Find where the given text appears and provide that cell's center as [x, y] coordinate. 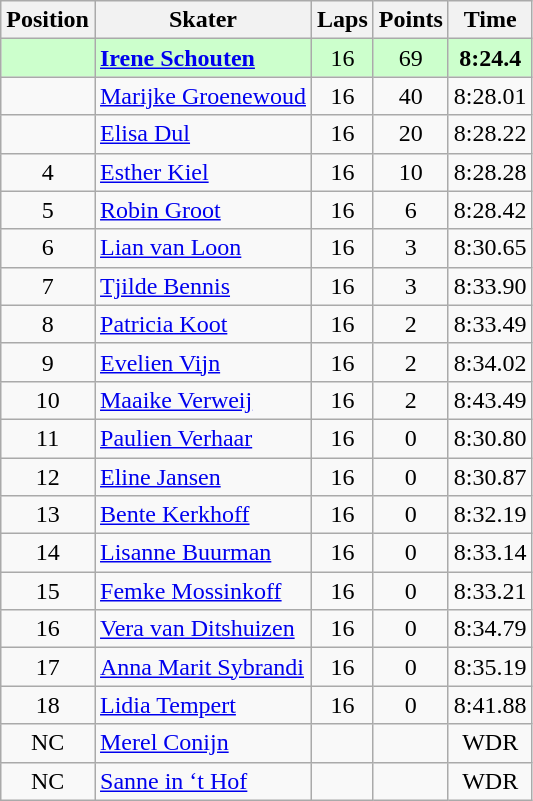
Robin Groot [202, 210]
Elisa Dul [202, 134]
Irene Schouten [202, 58]
Skater [202, 20]
Maaike Verweij [202, 400]
8:33.21 [490, 591]
8:28.42 [490, 210]
8:43.49 [490, 400]
Marijke Groenewoud [202, 96]
8:28.28 [490, 172]
Points [410, 20]
15 [48, 591]
Anna Marit Sybrandi [202, 667]
7 [48, 286]
Time [490, 20]
17 [48, 667]
11 [48, 438]
Merel Conijn [202, 743]
8:33.14 [490, 553]
8:34.79 [490, 629]
8:30.65 [490, 248]
40 [410, 96]
9 [48, 362]
Lian van Loon [202, 248]
20 [410, 134]
4 [48, 172]
8:24.4 [490, 58]
Paulien Verhaar [202, 438]
Eline Jansen [202, 477]
Laps [343, 20]
Tjilde Bennis [202, 286]
Femke Mossinkoff [202, 591]
69 [410, 58]
14 [48, 553]
12 [48, 477]
8:32.19 [490, 515]
Position [48, 20]
Patricia Koot [202, 324]
8 [48, 324]
18 [48, 705]
Lidia Tempert [202, 705]
8:35.19 [490, 667]
5 [48, 210]
8:30.80 [490, 438]
Sanne in ‘t Hof [202, 781]
8:33.90 [490, 286]
8:28.22 [490, 134]
8:41.88 [490, 705]
Vera van Ditshuizen [202, 629]
Bente Kerkhoff [202, 515]
13 [48, 515]
Lisanne Buurman [202, 553]
8:34.02 [490, 362]
8:33.49 [490, 324]
Evelien Vijn [202, 362]
Esther Kiel [202, 172]
8:28.01 [490, 96]
8:30.87 [490, 477]
